Determine the [x, y] coordinate at the center of the cell enclosing the given text.  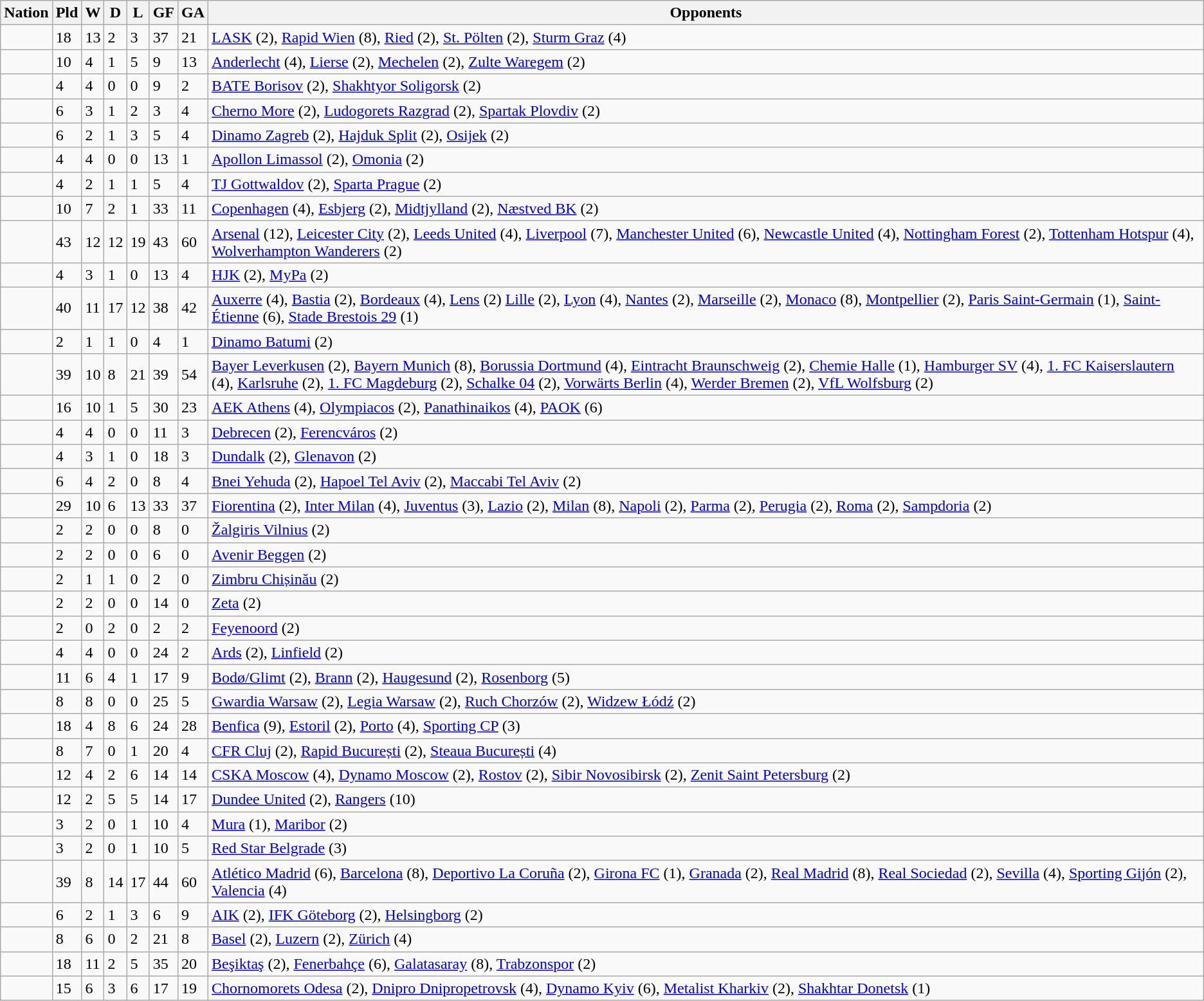
30 [163, 408]
54 [193, 374]
Anderlecht (4), Lierse (2), Mechelen (2), Zulte Waregem (2) [706, 62]
35 [163, 964]
W [93, 13]
Žalgiris Vilnius (2) [706, 530]
28 [193, 726]
Dinamo Zagreb (2), Hajduk Split (2), Osijek (2) [706, 135]
44 [163, 881]
HJK (2), MyPa (2) [706, 275]
Pld [67, 13]
TJ Gottwaldov (2), Sparta Prague (2) [706, 184]
Debrecen (2), Ferencváros (2) [706, 432]
Cherno More (2), Ludogorets Razgrad (2), Spartak Plovdiv (2) [706, 111]
Benfica (9), Estoril (2), Porto (4), Sporting CP (3) [706, 726]
GF [163, 13]
29 [67, 506]
Mura (1), Maribor (2) [706, 824]
D [116, 13]
L [138, 13]
CSKA Moscow (4), Dynamo Moscow (2), Rostov (2), Sibir Novosibirsk (2), Zenit Saint Petersburg (2) [706, 775]
Bodø/Glimt (2), Brann (2), Haugesund (2), Rosenborg (5) [706, 677]
38 [163, 308]
25 [163, 701]
Red Star Belgrade (3) [706, 849]
LASK (2), Rapid Wien (8), Ried (2), St. Pölten (2), Sturm Graz (4) [706, 37]
Beşiktaş (2), Fenerbahçe (6), Galatasaray (8), Trabzonspor (2) [706, 964]
23 [193, 408]
CFR Cluj (2), Rapid București (2), Steaua București (4) [706, 751]
AIK (2), IFK Göteborg (2), Helsingborg (2) [706, 915]
GA [193, 13]
Dundalk (2), Glenavon (2) [706, 457]
Zeta (2) [706, 603]
Dinamo Batumi (2) [706, 342]
Dundee United (2), Rangers (10) [706, 800]
Gwardia Warsaw (2), Legia Warsaw (2), Ruch Chorzów (2), Widzew Łódź (2) [706, 701]
Feyenoord (2) [706, 628]
Copenhagen (4), Esbjerg (2), Midtjylland (2), Næstved BK (2) [706, 208]
Ards (2), Linfield (2) [706, 652]
Chornomorets Odesa (2), Dnipro Dnipropetrovsk (4), Dynamo Kyiv (6), Metalist Kharkiv (2), Shakhtar Donetsk (1) [706, 988]
Zimbru Chișinău (2) [706, 579]
Basel (2), Luzern (2), Zürich (4) [706, 939]
15 [67, 988]
Fiorentina (2), Inter Milan (4), Juventus (3), Lazio (2), Milan (8), Napoli (2), Parma (2), Perugia (2), Roma (2), Sampdoria (2) [706, 506]
Apollon Limassol (2), Omonia (2) [706, 160]
BATE Borisov (2), Shakhtyor Soligorsk (2) [706, 86]
Bnei Yehuda (2), Hapoel Tel Aviv (2), Maccabi Tel Aviv (2) [706, 481]
Nation [26, 13]
42 [193, 308]
Avenir Beggen (2) [706, 555]
AEK Athens (4), Olympiacos (2), Panathinaikos (4), PAOK (6) [706, 408]
Opponents [706, 13]
16 [67, 408]
40 [67, 308]
